Extract the [X, Y] coordinate from the center of the cell holding the provided text.  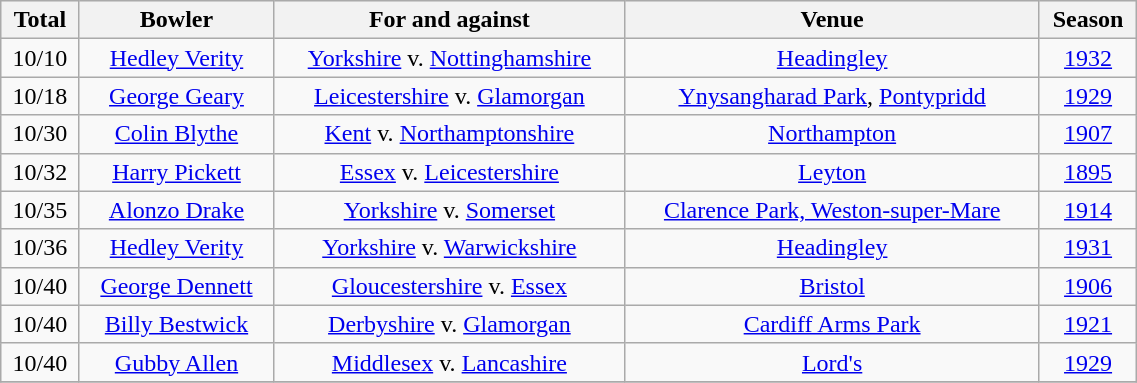
Clarence Park, Weston-super-Mare [832, 210]
10/30 [40, 134]
Colin Blythe [176, 134]
For and against [450, 20]
Cardiff Arms Park [832, 324]
1931 [1088, 248]
Gubby Allen [176, 362]
Bristol [832, 286]
Alonzo Drake [176, 210]
George Dennett [176, 286]
Yorkshire v. Warwickshire [450, 248]
Lord's [832, 362]
Leyton [832, 172]
1895 [1088, 172]
1914 [1088, 210]
Harry Pickett [176, 172]
George Geary [176, 96]
Yorkshire v. Somerset [450, 210]
Essex v. Leicestershire [450, 172]
10/35 [40, 210]
10/36 [40, 248]
Ynysangharad Park, Pontypridd [832, 96]
Season [1088, 20]
Venue [832, 20]
Kent v. Northamptonshire [450, 134]
Bowler [176, 20]
Northampton [832, 134]
1907 [1088, 134]
10/10 [40, 58]
1906 [1088, 286]
10/18 [40, 96]
Leicestershire v. Glamorgan [450, 96]
Derbyshire v. Glamorgan [450, 324]
Billy Bestwick [176, 324]
Yorkshire v. Nottinghamshire [450, 58]
1932 [1088, 58]
Gloucestershire v. Essex [450, 286]
Middlesex v. Lancashire [450, 362]
Total [40, 20]
1921 [1088, 324]
10/32 [40, 172]
